Detect which cell encompasses the target text, then output its (x, y) center coordinate. 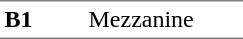
Mezzanine (164, 20)
B1 (42, 20)
